Determine the (X, Y) coordinate at the center of the cell enclosing the given text.  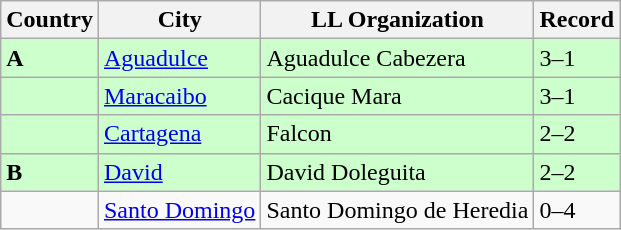
Aguadulce Cabezera (398, 58)
Santo Domingo (179, 210)
Aguadulce (179, 58)
Record (577, 20)
0–4 (577, 210)
Country (50, 20)
Santo Domingo de Heredia (398, 210)
David (179, 172)
Maracaibo (179, 96)
Cartagena (179, 134)
Falcon (398, 134)
LL Organization (398, 20)
David Doleguita (398, 172)
A (50, 58)
City (179, 20)
B (50, 172)
Cacique Mara (398, 96)
